Return the [x, y] coordinate for the center point of the cell that contains the specified text.  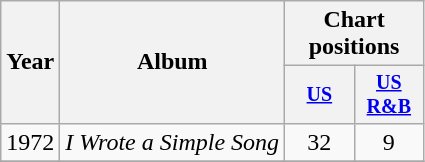
1972 [30, 142]
9 [388, 142]
Year [30, 62]
I Wrote a Simple Song [172, 142]
Chart positions [354, 34]
32 [320, 142]
US [320, 94]
Album [172, 62]
USR&B [388, 94]
